Locate the cell with the specified text and output its [X, Y] center coordinate. 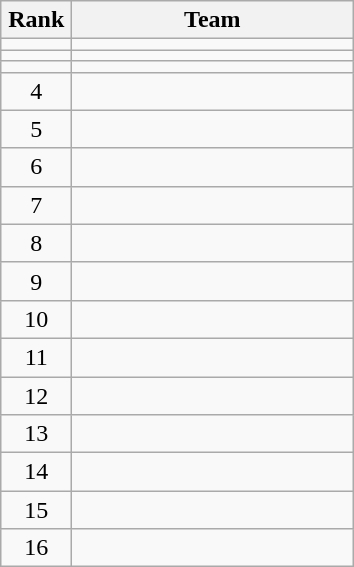
9 [36, 281]
Team [212, 20]
14 [36, 472]
15 [36, 510]
8 [36, 243]
4 [36, 91]
11 [36, 357]
13 [36, 434]
16 [36, 548]
10 [36, 319]
5 [36, 129]
7 [36, 205]
6 [36, 167]
Rank [36, 20]
12 [36, 395]
